Detect which cell encompasses the target text, then output its (x, y) center coordinate. 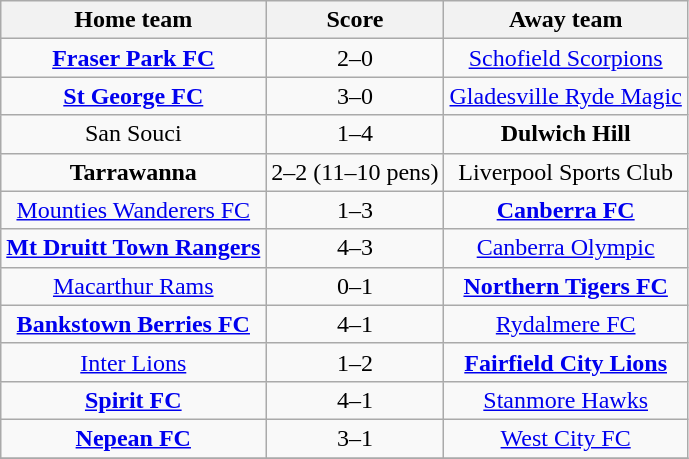
1–2 (355, 362)
2–2 (11–10 pens) (355, 172)
Mounties Wanderers FC (134, 210)
Gladesville Ryde Magic (566, 96)
Bankstown Berries FC (134, 324)
Liverpool Sports Club (566, 172)
Mt Druitt Town Rangers (134, 248)
2–0 (355, 58)
Inter Lions (134, 362)
1–3 (355, 210)
Schofield Scorpions (566, 58)
Spirit FC (134, 400)
Rydalmere FC (566, 324)
West City FC (566, 438)
Nepean FC (134, 438)
Tarrawanna (134, 172)
Canberra FC (566, 210)
San Souci (134, 134)
Stanmore Hawks (566, 400)
Score (355, 20)
Canberra Olympic (566, 248)
3–1 (355, 438)
0–1 (355, 286)
3–0 (355, 96)
4–3 (355, 248)
Northern Tigers FC (566, 286)
Fairfield City Lions (566, 362)
Macarthur Rams (134, 286)
Fraser Park FC (134, 58)
Away team (566, 20)
1–4 (355, 134)
Home team (134, 20)
Dulwich Hill (566, 134)
St George FC (134, 96)
